Detect which cell encompasses the target text, then output its [X, Y] center coordinate. 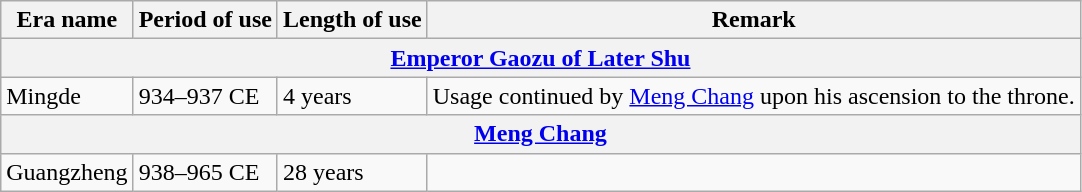
4 years [352, 96]
Usage continued by Meng Chang upon his ascension to the throne. [754, 96]
Remark [754, 20]
Length of use [352, 20]
Mingde [67, 96]
Guangzheng [67, 172]
Period of use [205, 20]
Meng Chang [540, 134]
Era name [67, 20]
934–937 CE [205, 96]
938–965 CE [205, 172]
28 years [352, 172]
Emperor Gaozu of Later Shu [540, 58]
